Detect which cell encompasses the target text, then output its (X, Y) center coordinate. 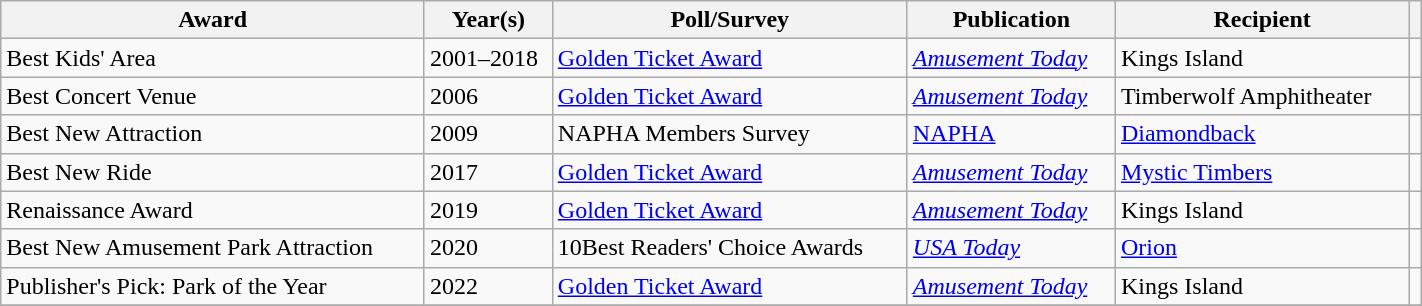
2019 (488, 210)
Best New Ride (213, 172)
Best New Attraction (213, 134)
Publisher's Pick: Park of the Year (213, 286)
Publication (1011, 20)
Best New Amusement Park Attraction (213, 248)
NAPHA (1011, 134)
Best Concert Venue (213, 96)
Recipient (1262, 20)
2022 (488, 286)
Year(s) (488, 20)
Mystic Timbers (1262, 172)
USA Today (1011, 248)
Renaissance Award (213, 210)
Poll/Survey (730, 20)
Best Kids' Area (213, 58)
2009 (488, 134)
Timberwolf Amphitheater (1262, 96)
2020 (488, 248)
2006 (488, 96)
NAPHA Members Survey (730, 134)
Award (213, 20)
2017 (488, 172)
2001–2018 (488, 58)
10Best Readers' Choice Awards (730, 248)
Orion (1262, 248)
Diamondback (1262, 134)
